Return [X, Y] of the center of cell containing provided text 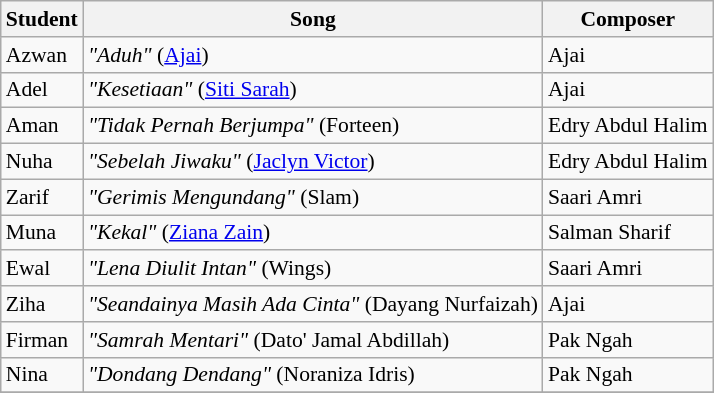
Aman [42, 126]
Zarif [42, 197]
Nina [42, 375]
Firman [42, 340]
"Sebelah Jiwaku" (Jaclyn Victor) [313, 162]
"Gerimis Mengundang" (Slam) [313, 197]
Ewal [42, 269]
"Kesetiaan" (Siti Sarah) [313, 90]
"Samrah Mentari" (Dato' Jamal Abdillah) [313, 340]
Azwan [42, 55]
Adel [42, 90]
Song [313, 19]
"Tidak Pernah Berjumpa" (Forteen) [313, 126]
"Aduh" (Ajai) [313, 55]
"Kekal" (Ziana Zain) [313, 233]
"Lena Diulit Intan" (Wings) [313, 269]
Student [42, 19]
Salman Sharif [628, 233]
"Seandainya Masih Ada Cinta" (Dayang Nurfaizah) [313, 304]
Ziha [42, 304]
"Dondang Dendang" (Noraniza Idris) [313, 375]
Nuha [42, 162]
Composer [628, 19]
Muna [42, 233]
